Extract the (x, y) coordinate from the center of the cell holding the provided text.  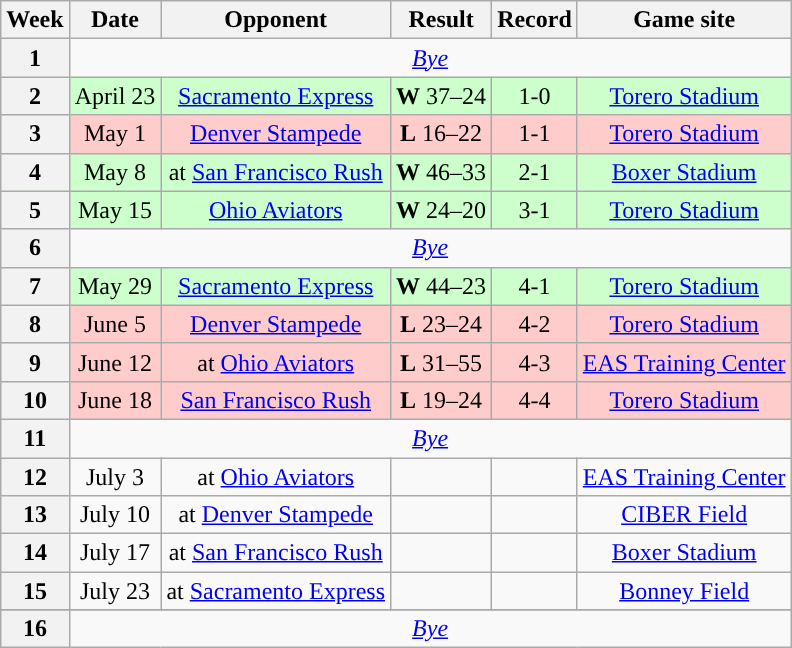
11 (35, 438)
San Francisco Rush (276, 400)
Game site (684, 20)
June 5 (115, 324)
6 (35, 248)
Date (115, 20)
June 12 (115, 362)
3-1 (535, 210)
May 15 (115, 210)
May 8 (115, 172)
L 16–22 (442, 134)
8 (35, 324)
4-2 (535, 324)
4-3 (535, 362)
at Denver Stampede (276, 515)
May 29 (115, 286)
Record (535, 20)
4-4 (535, 400)
W 44–23 (442, 286)
9 (35, 362)
Ohio Aviators (276, 210)
16 (35, 629)
1-0 (535, 96)
July 23 (115, 591)
July 10 (115, 515)
5 (35, 210)
15 (35, 591)
Opponent (276, 20)
1 (35, 58)
June 18 (115, 400)
13 (35, 515)
at Sacramento Express (276, 591)
July 17 (115, 553)
L 31–55 (442, 362)
Result (442, 20)
W 46–33 (442, 172)
10 (35, 400)
April 23 (115, 96)
May 1 (115, 134)
CIBER Field (684, 515)
2 (35, 96)
Bonney Field (684, 591)
4-1 (535, 286)
3 (35, 134)
L 23–24 (442, 324)
L 19–24 (442, 400)
14 (35, 553)
12 (35, 477)
7 (35, 286)
2-1 (535, 172)
W 37–24 (442, 96)
4 (35, 172)
Week (35, 20)
W 24–20 (442, 210)
July 3 (115, 477)
1-1 (535, 134)
